Scan for the cell matching the given text and deliver its [x, y] coordinate at center. 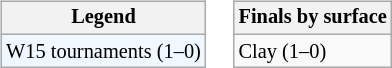
Clay (1–0) [313, 51]
Finals by surface [313, 18]
W15 tournaments (1–0) [103, 51]
Legend [103, 18]
